For the text-containing cell, return its midpoint in (X, Y) coordinate format. 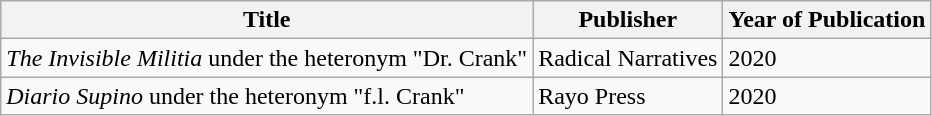
Title (267, 20)
Year of Publication (827, 20)
Publisher (628, 20)
Radical Narratives (628, 58)
Diario Supino under the heteronym "f.l. Crank" (267, 96)
Rayo Press (628, 96)
The Invisible Militia under the heteronym "Dr. Crank" (267, 58)
